Extract the [X, Y] coordinate from the center of the cell holding the provided text.  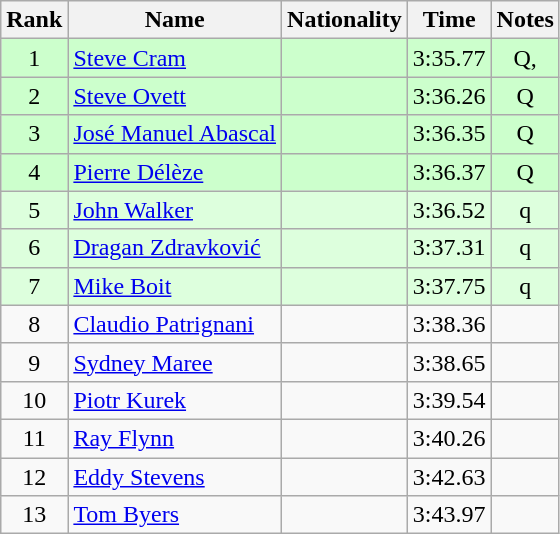
3:40.26 [449, 438]
8 [34, 324]
Piotr Kurek [175, 400]
2 [34, 96]
Q, [525, 58]
3:36.26 [449, 96]
Name [175, 20]
3:38.36 [449, 324]
Pierre Délèze [175, 172]
3:37.75 [449, 286]
4 [34, 172]
1 [34, 58]
Steve Cram [175, 58]
Mike Boit [175, 286]
11 [34, 438]
5 [34, 210]
Tom Byers [175, 515]
12 [34, 477]
3:43.97 [449, 515]
13 [34, 515]
José Manuel Abascal [175, 134]
7 [34, 286]
Claudio Patrignani [175, 324]
3:36.37 [449, 172]
3 [34, 134]
Steve Ovett [175, 96]
3:36.52 [449, 210]
3:39.54 [449, 400]
6 [34, 248]
Notes [525, 20]
3:37.31 [449, 248]
Ray Flynn [175, 438]
10 [34, 400]
Dragan Zdravković [175, 248]
3:36.35 [449, 134]
Nationality [345, 20]
John Walker [175, 210]
3:42.63 [449, 477]
3:38.65 [449, 362]
9 [34, 362]
Sydney Maree [175, 362]
Eddy Stevens [175, 477]
Rank [34, 20]
3:35.77 [449, 58]
Time [449, 20]
